Identify which cell holds the provided text, then report its (X, Y) central coordinate. 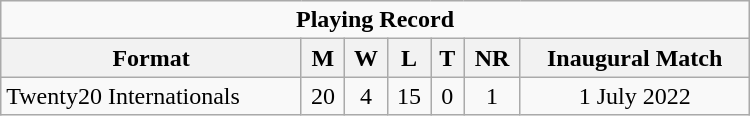
0 (448, 96)
NR (492, 58)
Format (152, 58)
Playing Record (375, 20)
W (366, 58)
T (448, 58)
M (322, 58)
Twenty20 Internationals (152, 96)
15 (410, 96)
20 (322, 96)
L (410, 58)
4 (366, 96)
1 July 2022 (634, 96)
Inaugural Match (634, 58)
1 (492, 96)
